Detect which cell encompasses the target text, then output its [x, y] center coordinate. 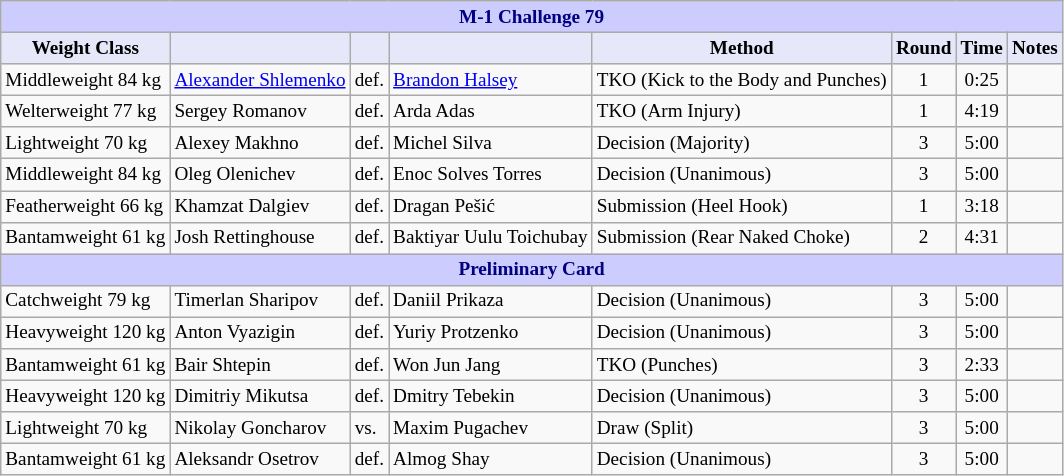
Submission (Rear Naked Choke) [742, 238]
Maxim Pugachev [491, 428]
M-1 Challenge 79 [532, 17]
Welterweight 77 kg [86, 111]
Yuriy Protzenko [491, 333]
Anton Vyazigin [260, 333]
Oleg Olenichev [260, 175]
Dragan Pešić [491, 206]
Josh Rettinghouse [260, 238]
TKO (Kick to the Body and Punches) [742, 80]
Preliminary Card [532, 270]
vs. [369, 428]
Aleksandr Osetrov [260, 460]
Nikolay Goncharov [260, 428]
Weight Class [86, 48]
Alexander Shlemenko [260, 80]
Michel Silva [491, 143]
Dimitriy Mikutsa [260, 396]
0:25 [982, 80]
Decision (Majority) [742, 143]
2 [924, 238]
Enoc Solves Torres [491, 175]
Brandon Halsey [491, 80]
Sergey Romanov [260, 111]
Baktiyar Uulu Toichubay [491, 238]
Draw (Split) [742, 428]
Notes [1034, 48]
Daniil Prikaza [491, 301]
2:33 [982, 365]
Catchweight 79 kg [86, 301]
Dmitry Tebekin [491, 396]
Bair Shtepin [260, 365]
Won Jun Jang [491, 365]
Arda Adas [491, 111]
4:31 [982, 238]
Alexey Makhno [260, 143]
3:18 [982, 206]
Timerlan Sharipov [260, 301]
Round [924, 48]
4:19 [982, 111]
Submission (Heel Hook) [742, 206]
TKO (Punches) [742, 365]
TKO (Arm Injury) [742, 111]
Featherweight 66 kg [86, 206]
Khamzat Dalgiev [260, 206]
Time [982, 48]
Almog Shay [491, 460]
Method [742, 48]
